Locate the cell with the specified text and output its [x, y] center coordinate. 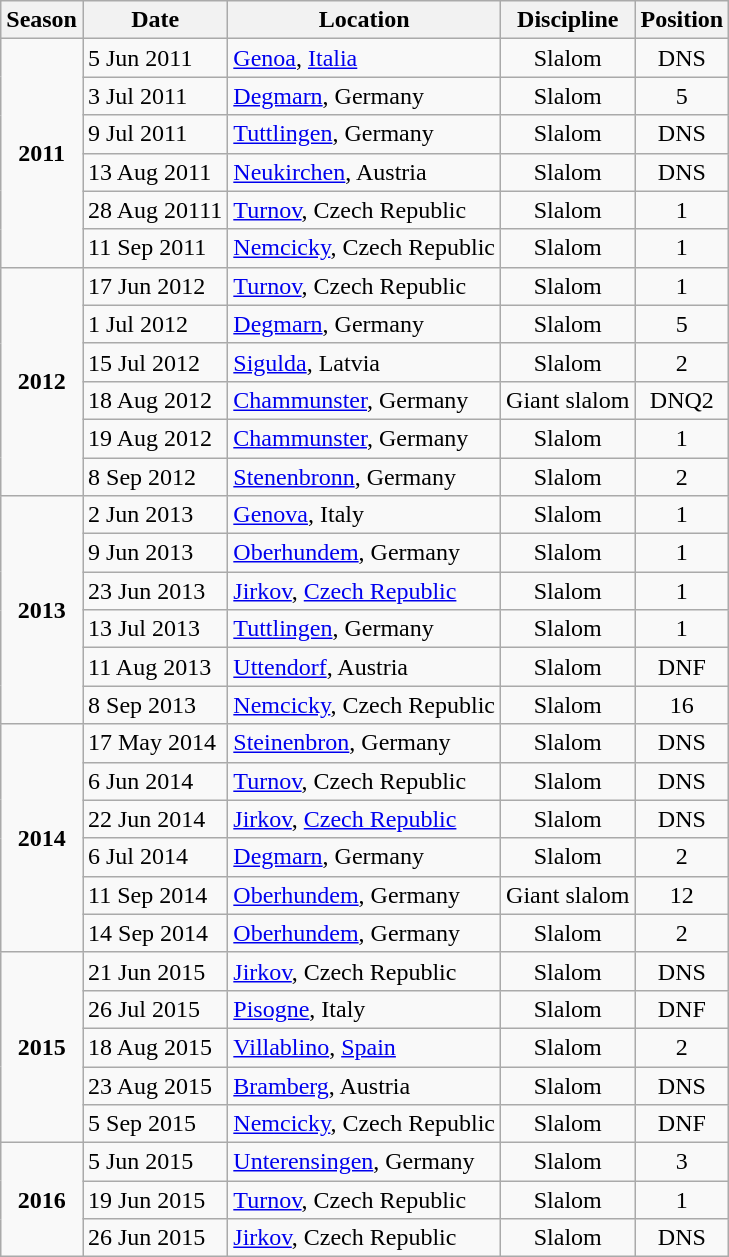
3 Jul 2011 [154, 96]
Unterensingen, Germany [364, 1162]
Location [364, 20]
2015 [42, 1047]
Season [42, 20]
9 Jul 2011 [154, 134]
2012 [42, 381]
11 Aug 2013 [154, 667]
Uttendorf, Austria [364, 667]
23 Aug 2015 [154, 1085]
14 Sep 2014 [154, 933]
18 Aug 2015 [154, 1047]
11 Sep 2014 [154, 895]
3 [682, 1162]
21 Jun 2015 [154, 971]
Stenenbronn, Germany [364, 477]
Genova, Italy [364, 515]
6 Jun 2014 [154, 781]
9 Jun 2013 [154, 553]
12 [682, 895]
Genoa, Italia [364, 58]
8 Sep 2012 [154, 477]
2016 [42, 1200]
Villablino, Spain [364, 1047]
2013 [42, 610]
5 Sep 2015 [154, 1124]
18 Aug 2012 [154, 400]
26 Jun 2015 [154, 1238]
Neukirchen, Austria [364, 172]
Position [682, 20]
28 Aug 20111 [154, 210]
16 [682, 705]
19 Jun 2015 [154, 1200]
DNQ2 [682, 400]
2011 [42, 153]
19 Aug 2012 [154, 438]
23 Jun 2013 [154, 591]
Sigulda, Latvia [364, 362]
13 Jul 2013 [154, 629]
Bramberg, Austria [364, 1085]
Date [154, 20]
Pisogne, Italy [364, 1009]
22 Jun 2014 [154, 819]
13 Aug 2011 [154, 172]
Discipline [568, 20]
Steinenbron, Germany [364, 743]
15 Jul 2012 [154, 362]
17 Jun 2012 [154, 286]
2014 [42, 838]
17 May 2014 [154, 743]
5 Jun 2011 [154, 58]
2 Jun 2013 [154, 515]
1 Jul 2012 [154, 324]
11 Sep 2011 [154, 248]
8 Sep 2013 [154, 705]
5 Jun 2015 [154, 1162]
6 Jul 2014 [154, 857]
26 Jul 2015 [154, 1009]
